For the text-containing cell, return its midpoint in (X, Y) coordinate format. 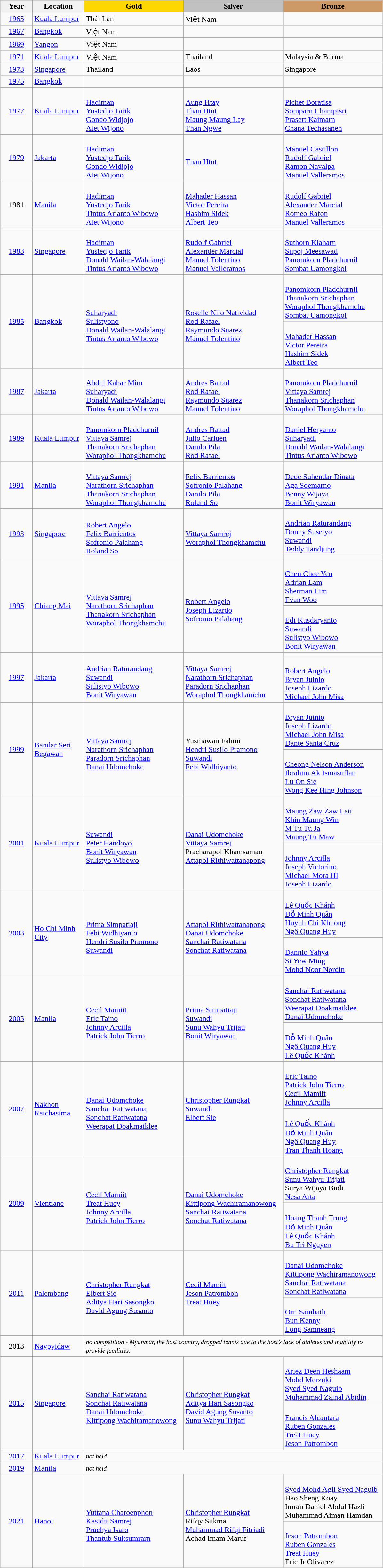
Eric Taino Patrick John Tierro Cecil Mamiit Johnny Arcilla (333, 1085)
1971 (17, 57)
Aung Htay Than Htut Maung Maung Lay Than Ngwe (234, 111)
1989 (17, 438)
Thái Lan (134, 19)
Robert Angelo Joseph Lizardo Sofronio Palahang (234, 606)
Bryan Juinio Joseph Lizardo Michael John Misa Dante Santa Cruz (333, 726)
Orn Sambath Bun Kenny Long Samneang (333, 1316)
Yangon (58, 44)
Suwandi Peter Handoyo Bonit Wiryawan Sulistyo Wibowo (134, 843)
1985 (17, 321)
Rudolf Gabriel Alexander Marcial Manuel Tolentino Manuel Valleramos (234, 251)
Danai Udomchoke Vittaya Samrej Pracharapol Khamsaman Attapol Rithiwattanapong (234, 843)
Sanchai Ratiwatana Sonchat Ratiwatana Weerapat Doakmaiklee Danai Udomchoke (333, 999)
Lê Quốc Khánh Đỗ Minh Quân Huynh Chi Khuong Ngô Quang Huy (333, 913)
2001 (17, 843)
Andrian Raturandang Suwandi Sulistyo Wibowo Bonit Wiryawan (134, 678)
Dannio Yahya Si Yew Ming Mohd Noor Nordin (333, 956)
Attapol Rithiwattanapong Danai Udomchoke Sanchai Ratiwatana Sonchat Ratiwatana (234, 933)
Syed Mohd Agil Syed NaguibHao Sheng KoayImran Daniel Abdul HazliMuhammad Aiman Hamdan (333, 1498)
Roselle Nilo Natividad Rod Rafael Raymundo Suarez Manuel Tolentino (234, 321)
1987 (17, 392)
Than Htut (234, 158)
Location (58, 6)
Hanoi (58, 1521)
Christopher Rungkat Elbert Sie Aditya Hari Sasongko David Agung Susanto (134, 1293)
2013 (17, 1346)
Prima Simpatiaji Febi Widhiyanto Hendri Susilo Pramono Suwandi (134, 933)
1973 (17, 69)
Christopher Rungkat Aditya Hari Sasongko David Agung Susanto Sunu Wahyu Trijati (234, 1403)
1995 (17, 606)
Robert Angelo Felix Barrientos Sofronio Palahang Roland So (134, 534)
Andrian Raturandang Donny Susetyo Suwandi Teddy Tandjung (333, 532)
1993 (17, 534)
Johnny Arcilla Joseph Victorino Michael Mora III Joseph Lizardo (333, 866)
Andres Battad Julio Carluen Danilo Pila Rod Rafael (234, 438)
Ariez Deen Heshaam Mohd Merzuki Syed Syed Naguib Muhammad Zainal Abidin (333, 1380)
Ho Chi Minh City (58, 933)
2011 (17, 1293)
Hoang Thanh Trung Đỗ Minh Quân Lê Quốc Khánh Bu Tri Nguyen (333, 1227)
Nakhon Ratchasima (58, 1109)
Naypyidaw (58, 1346)
1975 (17, 81)
1977 (17, 111)
Panomkorn Pladchurnil Thanakorn Srichaphan Woraphol Thongkhamchu Sombat Uamongkol (333, 298)
Dede Suhendar Dinata Aga Soemarno Benny Wijaya Bonit Wiryawan (333, 485)
Daniel Heryanto Suharyadi Donald Wailan-Walalangi Tintus Arianto Wibowo (333, 438)
Vittaya Samrej Woraphol Thongkhamchu (234, 534)
Danai Udomchoke Sanchai Ratiwatana Sonchat Ratiwatana Weerapat Doakmaiklee (134, 1109)
2021 (17, 1521)
2009 (17, 1204)
Prima Simpatiaji Suwandi Sunu Wahyu Trijati Bonit Wiryawan (234, 1018)
Chen Chee Yen Adrian Lam Sherman Lim Evan Woo (333, 582)
Vientiane (58, 1204)
Lê Quốc Khánh Đỗ Minh Quân Ngô Quang Huy Tran Thanh Hoang (333, 1132)
Suharyadi Sulistyono Donald Wailan-Walalangi Tintus Arianto Wibowo (134, 321)
Jeson PatrombonRuben GonzalesTreat HueyEric Jr Olivarez (333, 1544)
2015 (17, 1403)
Cheong Nelson Anderson Ibrahim Ak Ismasuflan Lu On Sie Wong Kee Hing Johnson (333, 773)
1969 (17, 44)
Christopher Rungkat Suwandi Elbert Sie (234, 1109)
Christopher RungkatRifqy SukmaMuhammad Rifqi Fitriadi Achad Imam Maruf (234, 1521)
2003 (17, 933)
Cecil Mamiit Eric Taino Johnny Arcilla Patrick John Tierro (134, 1018)
1997 (17, 678)
Robert Angelo Bryan Juinio Joseph Lizardo Michael John Misa (333, 679)
1967 (17, 31)
Chiang Mai (58, 606)
1991 (17, 485)
1965 (17, 19)
1979 (17, 158)
Rudolf Gabriel Alexander Marcial Romeo Rafon Manuel Valleramos (333, 204)
Maung Zaw Zaw Latt Khin Maung Win M Tu Tu Ja Maung Tu Maw (333, 820)
Edi Kusdaryanto Suwandi Sulistyo Wibowo Bonit Wiryawan (333, 629)
Malaysia & Burma (333, 57)
Andres Battad Rod Rafael Raymundo Suarez Manuel Tolentino (234, 392)
Francis Alcantara Ruben Gonzales Treat Huey Jeson Patrombon (333, 1426)
Bronze (333, 6)
Yusmawan Fahmi Hendri Susilo Pramono Suwandi Febi Widhiyanto (234, 749)
Abdul Kahar Mim Suharyadi Donald Wailan-Walalangi Tintus Arianto Wibowo (134, 392)
Palembang (58, 1293)
Bandar Seri Begawan (58, 749)
2007 (17, 1109)
Year (17, 6)
2017 (17, 1456)
Hadiman Yustedjo Tarik Donald Wailan-Walalangi Tintus Arianto Wibowo (134, 251)
Gold (134, 6)
Hadiman Yustedjo Tarik Tintus Arianto Wibowo Atet Wijono (134, 204)
no competition - Myanmar, the host country, dropped tennis due to the host’s lack of athletes and inability to provide facilities. (234, 1346)
Cecil Mamiit Treat Huey Johnny Arcilla Patrick John Tierro (134, 1204)
Đỗ Minh QuânNgô Quang Huy Lê Quốc Khánh (333, 1042)
2005 (17, 1018)
Christopher Rungkat Sunu Wahyu Trijati Surya Wijaya Budi Nesa Arta (333, 1180)
Yuttana CharoenphonKasidit SamrejPruchya IsaroThantub Suksumrarn (134, 1521)
Pichet Boratisa Somparn Champisri Prasert Kaimarn Chana Techasanen (333, 111)
1983 (17, 251)
Cecil Mamiit Jeson Patrombon Treat Huey (234, 1293)
Suthorn Klaharn Supoj Meesawad Panomkorn Pladchurnil Sombat Uamongkol (333, 251)
Silver (234, 6)
Manuel Castillon Rudolf Gabriel Ramon Navalpa Manuel Valleramos (333, 158)
Sanchai Ratiwatana Sonchat Ratiwatana Danai Udomchoke Kittipong Wachiramanowong (134, 1403)
1981 (17, 204)
Laos (234, 69)
1999 (17, 749)
Felix Barrientos Sofronio Palahang Danilo Pila Roland So (234, 485)
2019 (17, 1468)
Vittaya Samrej Narathorn Srichaphan Paradorn Srichaphan Danai Udomchoke (134, 749)
Vittaya Samrej Narathorn Srichaphan Paradorn Srichaphan Woraphol Thongkhamchu (234, 678)
